Output the [X, Y] coordinate of the center of the cell containing the given text.  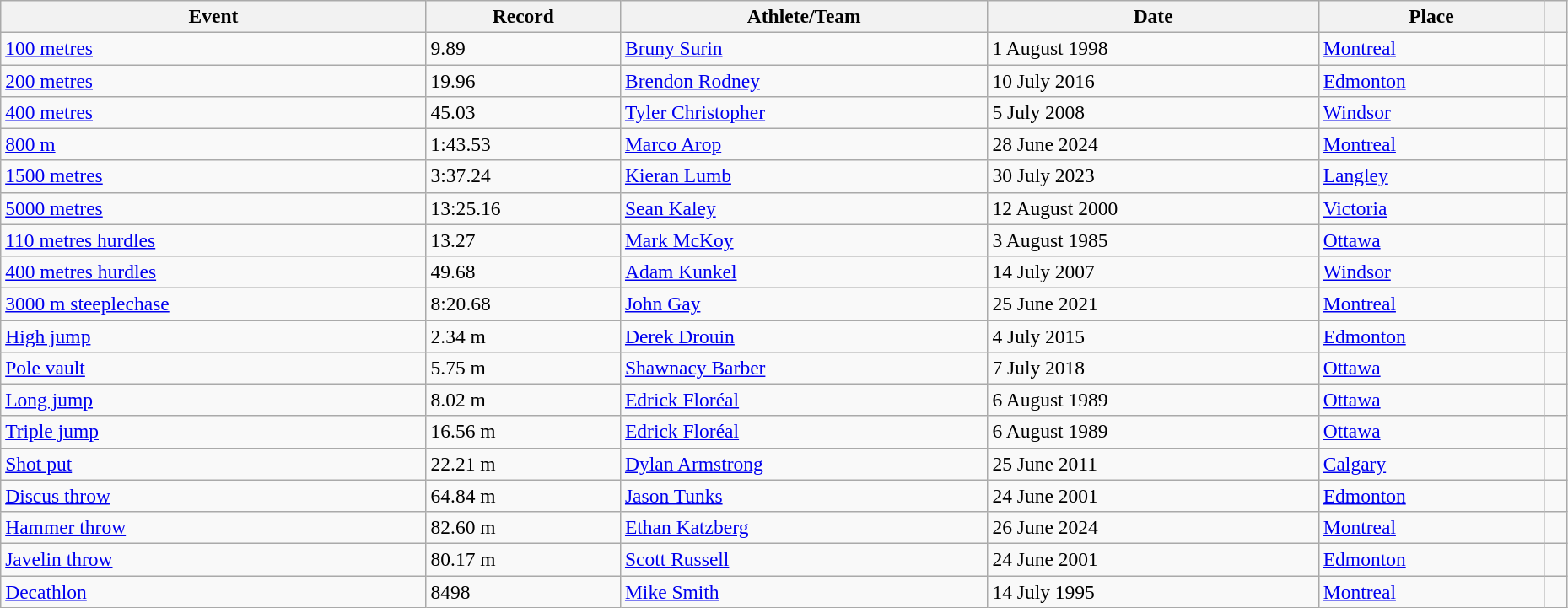
Javelin throw [213, 559]
Sean Kaley [805, 208]
2.34 m [523, 336]
8.02 m [523, 400]
Hammer throw [213, 527]
800 m [213, 144]
Kieran Lumb [805, 176]
Derek Drouin [805, 336]
400 metres [213, 112]
80.17 m [523, 559]
Langley [1431, 176]
19.96 [523, 80]
Triple jump [213, 432]
14 July 1995 [1153, 591]
25 June 2011 [1153, 464]
100 metres [213, 48]
25 June 2021 [1153, 304]
3 August 1985 [1153, 240]
28 June 2024 [1153, 144]
13:25.16 [523, 208]
1 August 1998 [1153, 48]
1500 metres [213, 176]
200 metres [213, 80]
10 July 2016 [1153, 80]
16.56 m [523, 432]
26 June 2024 [1153, 527]
400 metres hurdles [213, 272]
Discus throw [213, 496]
Shot put [213, 464]
1:43.53 [523, 144]
Record [523, 16]
Athlete/Team [805, 16]
Long jump [213, 400]
Place [1431, 16]
13.27 [523, 240]
Ethan Katzberg [805, 527]
Marco Arop [805, 144]
Scott Russell [805, 559]
3000 m steeplechase [213, 304]
110 metres hurdles [213, 240]
82.60 m [523, 527]
9.89 [523, 48]
Date [1153, 16]
45.03 [523, 112]
3:37.24 [523, 176]
5.75 m [523, 368]
22.21 m [523, 464]
Dylan Armstrong [805, 464]
4 July 2015 [1153, 336]
5000 metres [213, 208]
Shawnacy Barber [805, 368]
Victoria [1431, 208]
30 July 2023 [1153, 176]
8:20.68 [523, 304]
Jason Tunks [805, 496]
7 July 2018 [1153, 368]
Decathlon [213, 591]
49.68 [523, 272]
High jump [213, 336]
Mike Smith [805, 591]
12 August 2000 [1153, 208]
Calgary [1431, 464]
Tyler Christopher [805, 112]
John Gay [805, 304]
Brendon Rodney [805, 80]
64.84 m [523, 496]
Event [213, 16]
Pole vault [213, 368]
Bruny Surin [805, 48]
8498 [523, 591]
Mark McKoy [805, 240]
5 July 2008 [1153, 112]
Adam Kunkel [805, 272]
14 July 2007 [1153, 272]
